Find where the given text appears and provide that cell's center as (x, y) coordinate. 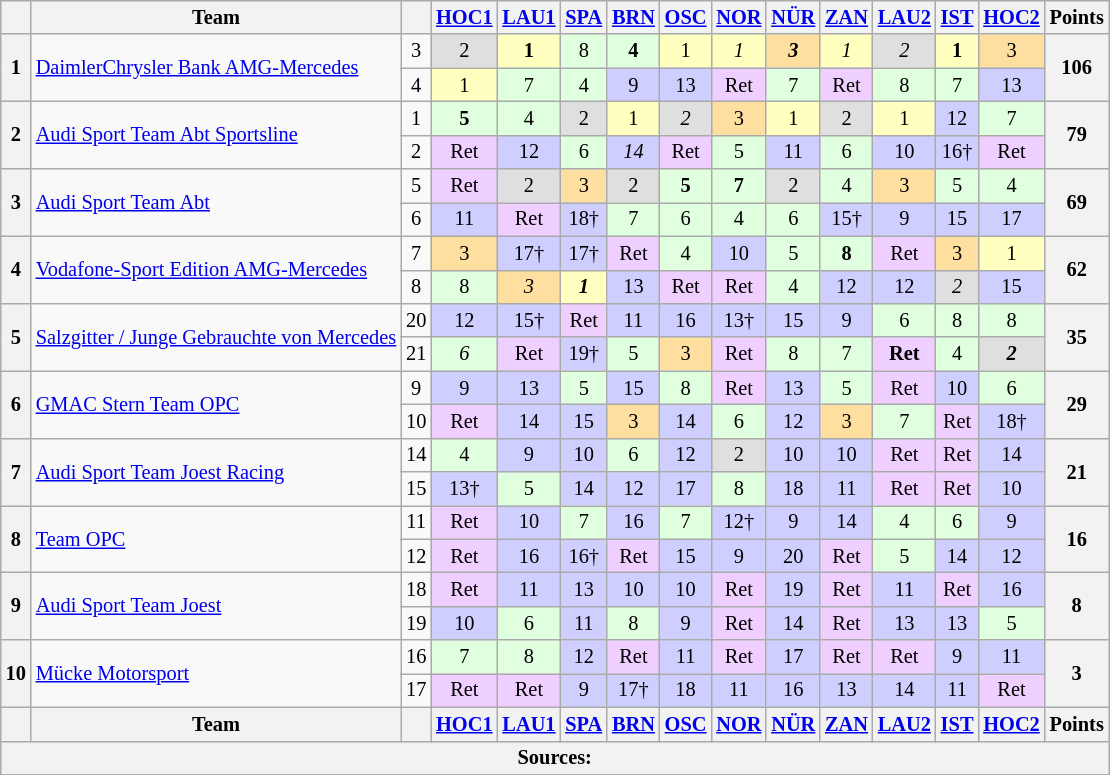
Salzgitter / Junge Gebrauchte von Mercedes (216, 336)
69 (1077, 202)
19† (584, 354)
Audi Sport Team Joest Racing (216, 472)
Sources: (555, 758)
106 (1077, 68)
Audi Sport Team Abt Sportsline (216, 134)
12† (738, 522)
35 (1077, 336)
62 (1077, 270)
GMAC Stern Team OPC (216, 404)
Mücke Motorsport (216, 674)
Audi Sport Team Abt (216, 202)
DaimlerChrysler Bank AMG-Mercedes (216, 68)
29 (1077, 404)
79 (1077, 134)
Vodafone-Sport Edition AMG-Mercedes (216, 270)
Audi Sport Team Joest (216, 606)
Team OPC (216, 538)
